Search for the cell housing the specified text and yield its (x, y) center coordinate. 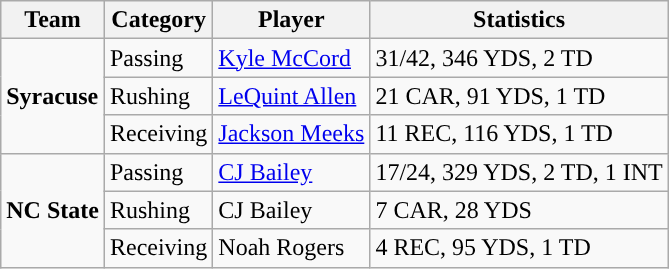
21 CAR, 91 YDS, 1 TD (519, 96)
Kyle McCord (292, 58)
NC State (53, 210)
Team (53, 20)
11 REC, 116 YDS, 1 TD (519, 134)
4 REC, 95 YDS, 1 TD (519, 248)
Category (158, 20)
Syracuse (53, 96)
Statistics (519, 20)
LeQuint Allen (292, 96)
7 CAR, 28 YDS (519, 210)
Jackson Meeks (292, 134)
17/24, 329 YDS, 2 TD, 1 INT (519, 172)
Player (292, 20)
31/42, 346 YDS, 2 TD (519, 58)
Noah Rogers (292, 248)
